Extract the (X, Y) coordinate from the center of the cell holding the provided text.  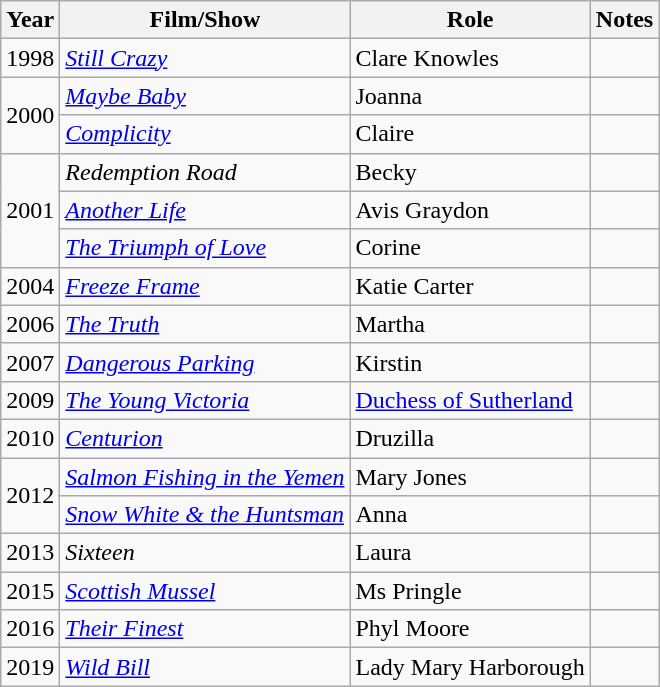
2010 (30, 438)
Martha (470, 324)
Duchess of Sutherland (470, 400)
Year (30, 20)
Snow White & the Huntsman (205, 515)
The Truth (205, 324)
Avis Graydon (470, 210)
Mary Jones (470, 477)
Kirstin (470, 362)
Dangerous Parking (205, 362)
Centurion (205, 438)
Joanna (470, 96)
2016 (30, 629)
Role (470, 20)
Maybe Baby (205, 96)
2012 (30, 496)
Salmon Fishing in the Yemen (205, 477)
Still Crazy (205, 58)
Sixteen (205, 553)
2019 (30, 667)
Redemption Road (205, 172)
Film/Show (205, 20)
2015 (30, 591)
2013 (30, 553)
Lady Mary Harborough (470, 667)
2001 (30, 210)
Katie Carter (470, 286)
Clare Knowles (470, 58)
Claire (470, 134)
Notes (624, 20)
Wild Bill (205, 667)
1998 (30, 58)
Anna (470, 515)
The Triumph of Love (205, 248)
Laura (470, 553)
2007 (30, 362)
Becky (470, 172)
Complicity (205, 134)
2009 (30, 400)
Corine (470, 248)
Scottish Mussel (205, 591)
Freeze Frame (205, 286)
Their Finest (205, 629)
Another Life (205, 210)
2004 (30, 286)
2006 (30, 324)
2000 (30, 115)
Druzilla (470, 438)
Phyl Moore (470, 629)
The Young Victoria (205, 400)
Ms Pringle (470, 591)
